For the text-containing cell, return its midpoint in (X, Y) coordinate format. 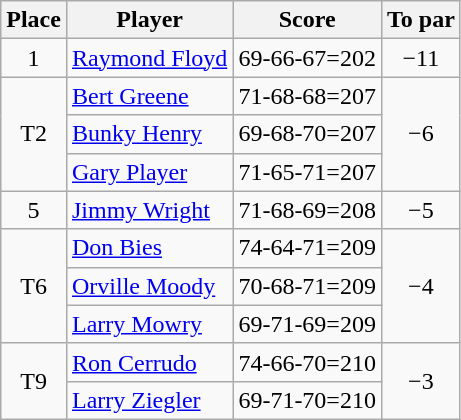
−5 (420, 210)
1 (34, 58)
Bert Greene (149, 96)
−4 (420, 286)
71-68-68=207 (308, 96)
74-64-71=209 (308, 248)
−11 (420, 58)
Orville Moody (149, 286)
69-68-70=207 (308, 134)
Larry Mowry (149, 324)
Jimmy Wright (149, 210)
Score (308, 20)
70-68-71=209 (308, 286)
T9 (34, 381)
Gary Player (149, 172)
−3 (420, 381)
T2 (34, 134)
Raymond Floyd (149, 58)
71-68-69=208 (308, 210)
69-71-70=210 (308, 400)
Player (149, 20)
71-65-71=207 (308, 172)
74-66-70=210 (308, 362)
69-71-69=209 (308, 324)
Don Bies (149, 248)
−6 (420, 134)
Larry Ziegler (149, 400)
Place (34, 20)
Bunky Henry (149, 134)
To par (420, 20)
T6 (34, 286)
Ron Cerrudo (149, 362)
5 (34, 210)
69-66-67=202 (308, 58)
